Identify which cell holds the provided text, then report its (X, Y) central coordinate. 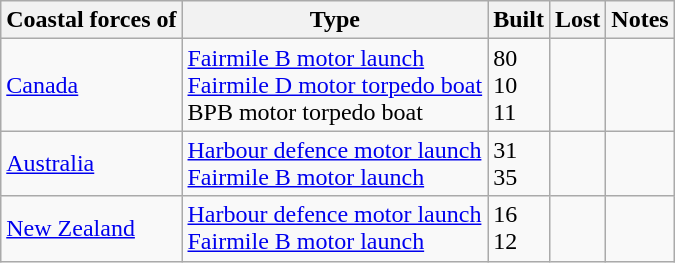
Canada (92, 85)
New Zealand (92, 228)
3135 (519, 164)
Fairmile B motor launchFairmile D motor torpedo boatBPB motor torpedo boat (335, 85)
1612 (519, 228)
Notes (640, 20)
801011 (519, 85)
Type (335, 20)
Australia (92, 164)
Coastal forces of (92, 20)
Lost (577, 20)
Built (519, 20)
